Scan for the cell matching the given text and deliver its (X, Y) coordinate at center. 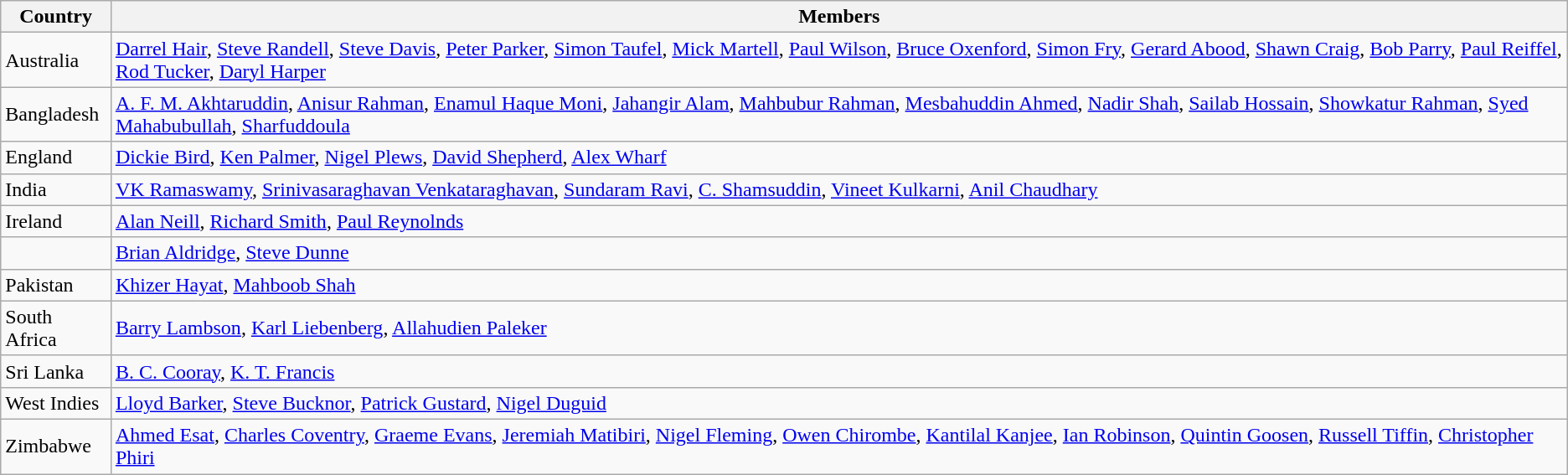
Khizer Hayat, Mahboob Shah (839, 285)
Lloyd Barker, Steve Bucknor, Patrick Gustard, Nigel Duguid (839, 403)
Australia (56, 60)
Barry Lambson, Karl Liebenberg, Allahudien Paleker (839, 328)
England (56, 157)
West Indies (56, 403)
South Africa (56, 328)
Sri Lanka (56, 371)
Dickie Bird, Ken Palmer, Nigel Plews, David Shepherd, Alex Wharf (839, 157)
Members (839, 17)
Bangladesh (56, 114)
Pakistan (56, 285)
VK Ramaswamy, Srinivasaraghavan Venkataraghavan, Sundaram Ravi, C. Shamsuddin, Vineet Kulkarni, Anil Chaudhary (839, 189)
Country (56, 17)
B. C. Cooray, K. T. Francis (839, 371)
India (56, 189)
Zimbabwe (56, 446)
Brian Aldridge, Steve Dunne (839, 253)
Ireland (56, 221)
Alan Neill, Richard Smith, Paul Reynolnds (839, 221)
